Pinpoint the cell where the given text exists, returning its [X, Y] midpoint coordinate. 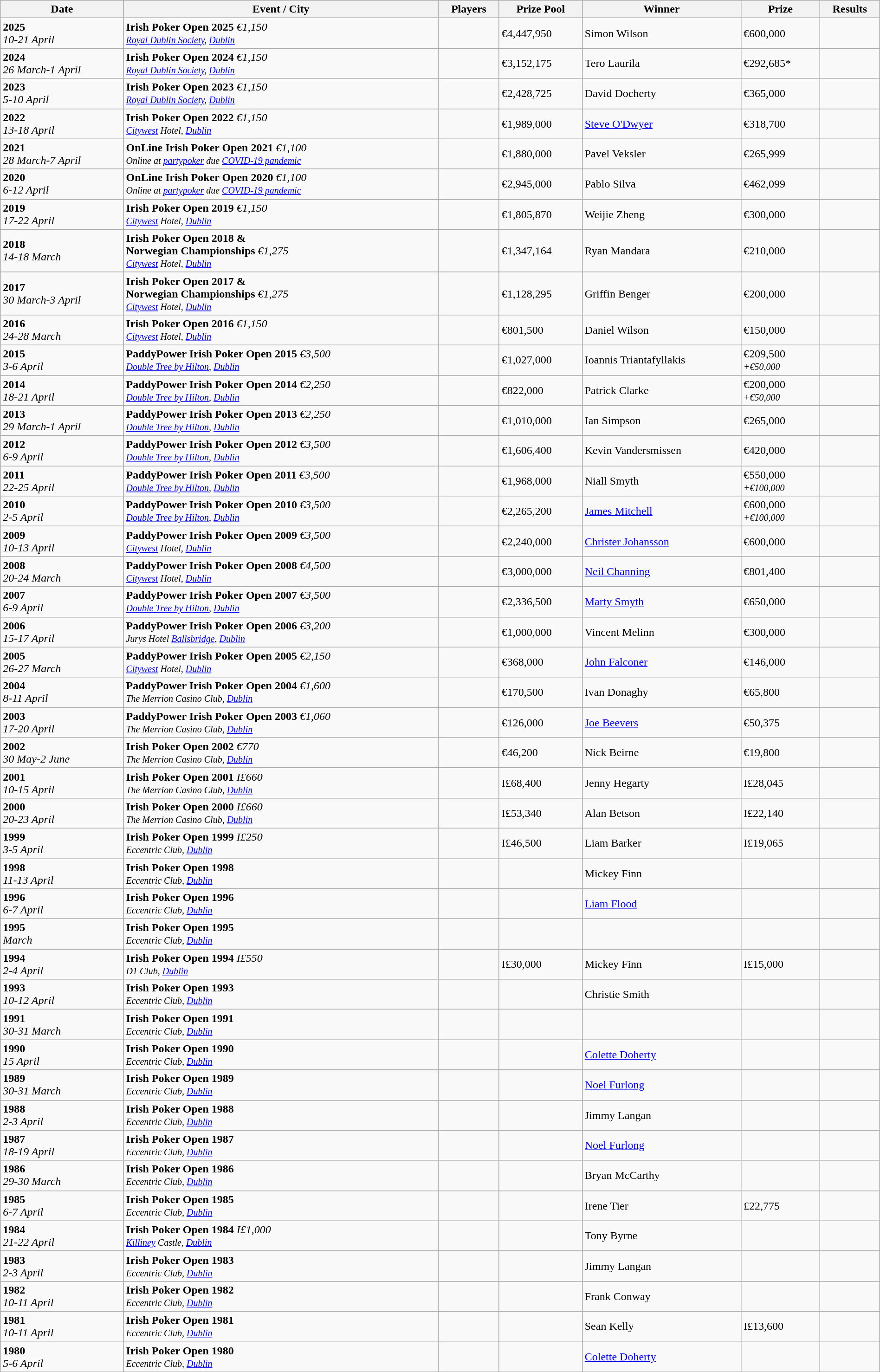
€19,800 [780, 753]
Ioannis Triantafyllakis [661, 360]
Winner [661, 9]
OnLine Irish Poker Open 2021 €1,100Online at partypoker due COVID-19 pandemic [281, 154]
Daniel Wilson [661, 330]
€170,500 [540, 692]
Irish Poker Open 2024 €1,150Royal Dublin Society, Dublin [281, 63]
Ivan Donaghy [661, 692]
Irish Poker Open 1985Eccentric Club, Dublin [281, 1206]
€65,800 [780, 692]
20076-9 April [62, 602]
€600,000+€100,000 [780, 511]
€420,000 [780, 451]
€150,000 [780, 330]
Irish Poker Open 2018 &Norwegian Championships €1,275Citywest Hotel, Dublin [281, 251]
I£30,000 [540, 964]
OnLine Irish Poker Open 2020 €1,100Online at partypoker due COVID-19 pandemic [281, 184]
19856-7 April [62, 1206]
€3,152,175 [540, 63]
199811-13 April [62, 874]
Irish Poker Open 2025 €1,150Royal Dublin Society, Dublin [281, 33]
I£46,500 [540, 843]
Irish Poker Open 2017 &Norwegian Championships €1,275Citywest Hotel, Dublin [281, 293]
€365,000 [780, 94]
Event / City [281, 9]
198629-30 March [62, 1175]
€1,027,000 [540, 360]
201122-25 April [62, 481]
Irish Poker Open 1980Eccentric Club, Dublin [281, 1356]
Irish Poker Open 1982Eccentric Club, Dublin [281, 1296]
€318,700 [780, 123]
Nick Beirne [661, 753]
Irish Poker Open 1981Eccentric Club, Dublin [281, 1327]
Irish Poker Open 1986Eccentric Club, Dublin [281, 1175]
€3,000,000 [540, 572]
€1,989,000 [540, 123]
200230 May-2 June [62, 753]
Results [849, 9]
Irish Poker Open 2002 €770The Merrion Casino Club, Dublin [281, 753]
Sean Kelly [661, 1327]
201917-22 April [62, 214]
20102-5 April [62, 511]
John Falconer [661, 662]
Irish Poker Open 1988Eccentric Club, Dublin [281, 1115]
€50,375 [780, 722]
Prize [780, 9]
Ian Simpson [661, 421]
201814-18 March [62, 251]
Irish Poker Open 1993Eccentric Club, Dublin [281, 994]
€1,880,000 [540, 154]
198421-22 April [62, 1236]
€2,336,500 [540, 602]
20126-9 April [62, 451]
Pablo Silva [661, 184]
Liam Barker [661, 843]
198110-11 April [62, 1327]
Irish Poker Open 1999 I£250Eccentric Club, Dublin [281, 843]
Irish Poker Open 1994 I£550D1 Club, Dublin [281, 964]
Irish Poker Open 1998Eccentric Club, Dublin [281, 874]
198210-11 April [62, 1296]
202128 March-7 April [62, 154]
20235-10 April [62, 94]
Patrick Clarke [661, 390]
£22,775 [780, 1206]
Weijie Zheng [661, 214]
19832-3 April [62, 1266]
€46,200 [540, 753]
19993-5 April [62, 843]
Irish Poker Open 1990Eccentric Club, Dublin [281, 1055]
PaddyPower Irish Poker Open 2004 €1,600The Merrion Casino Club, Dublin [281, 692]
199015 April [62, 1055]
PaddyPower Irish Poker Open 2010 €3,500Double Tree by Hilton, Dublin [281, 511]
€2,240,000 [540, 541]
Alan Betson [661, 813]
€210,000 [780, 251]
€650,000 [780, 602]
Griffin Benger [661, 293]
Irish Poker Open 1995Eccentric Club, Dublin [281, 934]
€1,010,000 [540, 421]
20153-6 April [62, 360]
€2,945,000 [540, 184]
PaddyPower Irish Poker Open 2012 €3,500Double Tree by Hilton, Dublin [281, 451]
Irish Poker Open 1989Eccentric Club, Dublin [281, 1085]
I£22,140 [780, 813]
199310-12 April [62, 994]
Liam Flood [661, 904]
€1,000,000 [540, 632]
198718-19 April [62, 1145]
Irish Poker Open 1984 I£1,000Killiney Castle, Dublin [281, 1236]
200910-13 April [62, 541]
Steve O'Dwyer [661, 123]
200110-15 April [62, 783]
202426 March-1 April [62, 63]
€265,000 [780, 421]
Irish Poker Open 1991Eccentric Club, Dublin [281, 1025]
Irish Poker Open 1987Eccentric Club, Dublin [281, 1145]
€1,968,000 [540, 481]
Irene Tier [661, 1206]
19966-7 April [62, 904]
€2,265,200 [540, 511]
Irish Poker Open 2023 €1,150Royal Dublin Society, Dublin [281, 94]
PaddyPower Irish Poker Open 2003 €1,060The Merrion Casino Club, Dublin [281, 722]
I£13,600 [780, 1327]
€292,685* [780, 63]
Christer Johansson [661, 541]
202510-21 April [62, 33]
199130-31 March [62, 1025]
€1,347,164 [540, 251]
Ryan Mandara [661, 251]
I£68,400 [540, 783]
I£28,045 [780, 783]
€4,447,950 [540, 33]
€265,999 [780, 154]
PaddyPower Irish Poker Open 2009 €3,500Citywest Hotel, Dublin [281, 541]
Neil Channing [661, 572]
I£19,065 [780, 843]
Bryan McCarthy [661, 1175]
€462,099 [780, 184]
PaddyPower Irish Poker Open 2014 €2,250Double Tree by Hilton, Dublin [281, 390]
Tony Byrne [661, 1236]
19882-3 April [62, 1115]
200020-23 April [62, 813]
I£53,340 [540, 813]
€200,000+€50,000 [780, 390]
PaddyPower Irish Poker Open 2005 €2,150Citywest Hotel, Dublin [281, 662]
Tero Laurila [661, 63]
Irish Poker Open 2019 €1,150Citywest Hotel, Dublin [281, 214]
20206-12 April [62, 184]
€1,128,295 [540, 293]
€126,000 [540, 722]
€200,000 [780, 293]
Jenny Hegarty [661, 783]
201624-28 March [62, 330]
€1,606,400 [540, 451]
€209,500+€50,000 [780, 360]
201329 March-1 April [62, 421]
Joe Beevers [661, 722]
Irish Poker Open 2016 €1,150Citywest Hotel, Dublin [281, 330]
Players [469, 9]
201418-21 April [62, 390]
20048-11 April [62, 692]
19805-6 April [62, 1356]
James Mitchell [661, 511]
201730 March-3 April [62, 293]
200615-17 April [62, 632]
Date [62, 9]
PaddyPower Irish Poker Open 2013 €2,250Double Tree by Hilton, Dublin [281, 421]
Kevin Vandersmissen [661, 451]
Niall Smyth [661, 481]
Irish Poker Open 2001 I£660The Merrion Casino Club, Dublin [281, 783]
PaddyPower Irish Poker Open 2007 €3,500Double Tree by Hilton, Dublin [281, 602]
Marty Smyth [661, 602]
Irish Poker Open 1983Eccentric Club, Dublin [281, 1266]
€822,000 [540, 390]
€2,428,725 [540, 94]
Simon Wilson [661, 33]
200820-24 March [62, 572]
Irish Poker Open 1996Eccentric Club, Dublin [281, 904]
200526-27 March [62, 662]
Vincent Melinn [661, 632]
PaddyPower Irish Poker Open 2008 €4,500Citywest Hotel, Dublin [281, 572]
€1,805,870 [540, 214]
Pavel Veksler [661, 154]
19942-4 April [62, 964]
€801,500 [540, 330]
202213-18 April [62, 123]
Christie Smith [661, 994]
PaddyPower Irish Poker Open 2006 €3,200Jurys Hotel Ballsbridge, Dublin [281, 632]
€368,000 [540, 662]
Prize Pool [540, 9]
€550,000+€100,000 [780, 481]
200317-20 April [62, 722]
David Docherty [661, 94]
I£15,000 [780, 964]
198930-31 March [62, 1085]
1995March [62, 934]
PaddyPower Irish Poker Open 2011 €3,500Double Tree by Hilton, Dublin [281, 481]
Irish Poker Open 2022 €1,150Citywest Hotel, Dublin [281, 123]
Frank Conway [661, 1296]
€146,000 [780, 662]
€801,400 [780, 572]
PaddyPower Irish Poker Open 2015 €3,500Double Tree by Hilton, Dublin [281, 360]
Irish Poker Open 2000 I£660The Merrion Casino Club, Dublin [281, 813]
